Return (X, Y) of the center of cell containing provided text 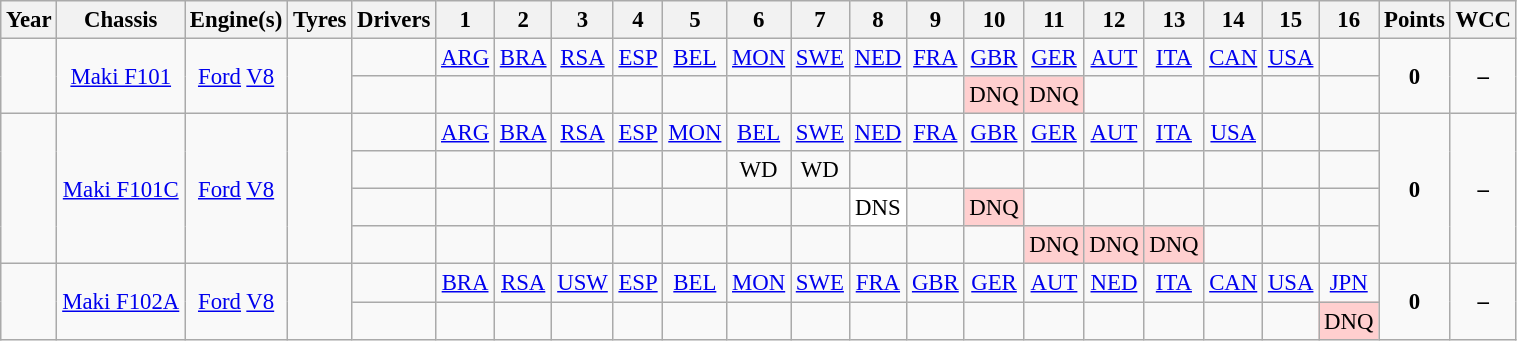
DNS (878, 208)
Tyres (320, 20)
15 (1291, 20)
7 (820, 20)
Points (1414, 20)
12 (1114, 20)
5 (695, 20)
Maki F102A (121, 302)
10 (994, 20)
9 (936, 20)
Chassis (121, 20)
3 (582, 20)
USW (582, 283)
8 (878, 20)
2 (522, 20)
1 (466, 20)
13 (1174, 20)
4 (638, 20)
WCC (1483, 20)
Engine(s) (236, 20)
11 (1054, 20)
14 (1234, 20)
Year (29, 20)
Maki F101 (121, 76)
Maki F101C (121, 189)
16 (1349, 20)
6 (759, 20)
Drivers (394, 20)
JPN (1349, 283)
